Determine the [X, Y] coordinate at the center of the cell enclosing the given text.  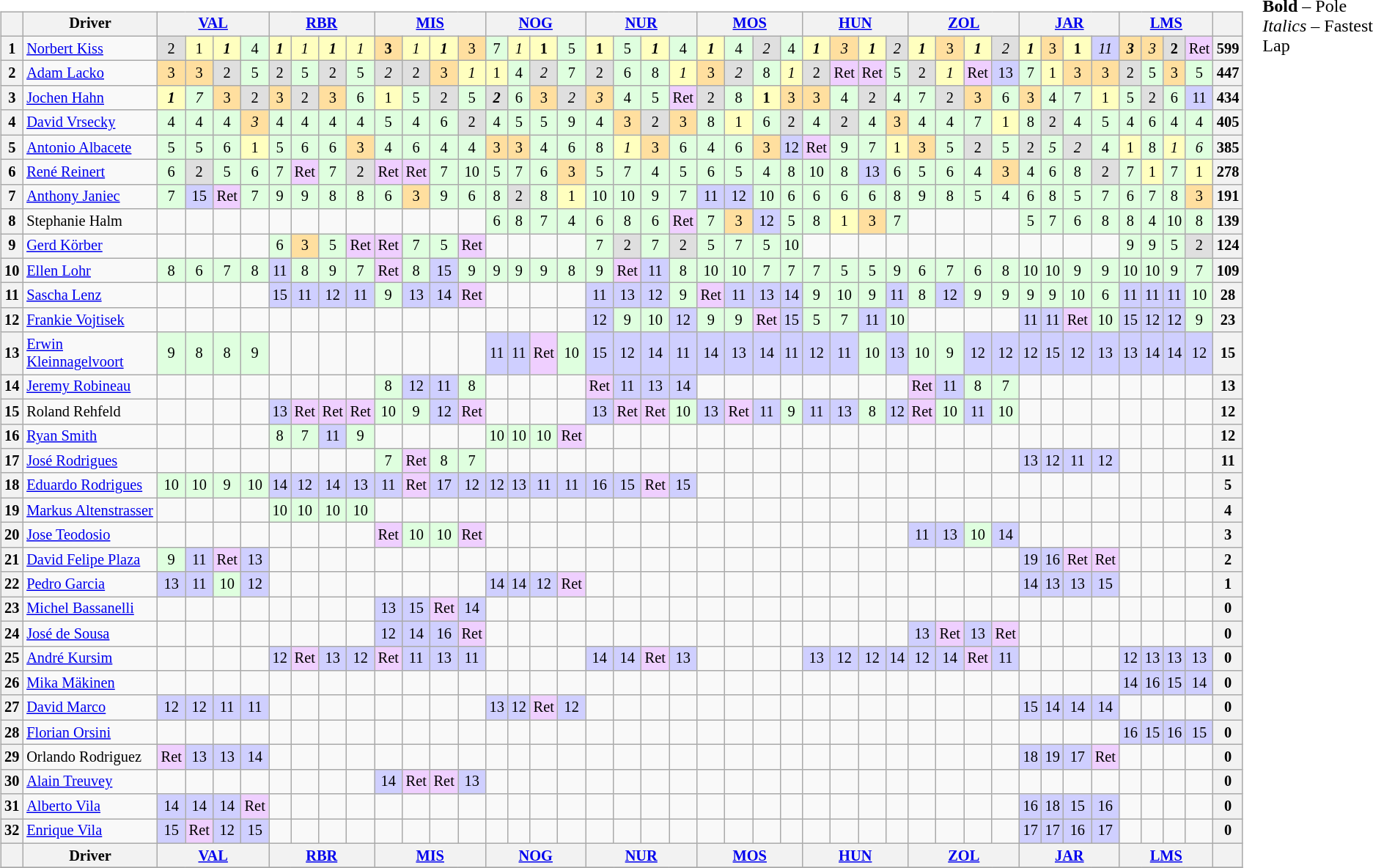
124 [1228, 246]
27 [12, 707]
Eduardo Rodrigues [89, 485]
20 [12, 535]
Ellen Lohr [89, 271]
Sascha Lenz [89, 295]
Gerd Körber [89, 246]
32 [12, 831]
31 [12, 806]
Pedro Garcia [89, 584]
José Rodrigues [89, 461]
Anthony Janiec [89, 196]
Enrique Vila [89, 831]
Frankie Vojtisek [89, 320]
139 [1228, 221]
Markus Altenstrasser [89, 510]
599 [1228, 48]
Adam Lacko [89, 73]
Jochen Hahn [89, 98]
David Marco [89, 707]
278 [1228, 172]
26 [12, 683]
29 [12, 757]
André Kursim [89, 658]
Jose Teodosio [89, 535]
Stephanie Halm [89, 221]
Florian Orsini [89, 732]
David Vrsecky [89, 122]
Mika Mäkinen [89, 683]
447 [1228, 73]
30 [12, 781]
405 [1228, 122]
24 [12, 633]
Erwin Kleinnagelvoort [89, 353]
191 [1228, 196]
434 [1228, 98]
Ryan Smith [89, 436]
Alberto Vila [89, 806]
109 [1228, 271]
René Reinert [89, 172]
Norbert Kiss [89, 48]
David Felipe Plaza [89, 559]
Jeremy Robineau [89, 387]
385 [1228, 147]
José de Sousa [89, 633]
Alain Treuvey [89, 781]
Orlando Rodriguez [89, 757]
22 [12, 584]
Michel Bassanelli [89, 609]
25 [12, 658]
Antonio Albacete [89, 147]
21 [12, 559]
Roland Rehfeld [89, 411]
